Return [x, y] of the center of cell containing provided text 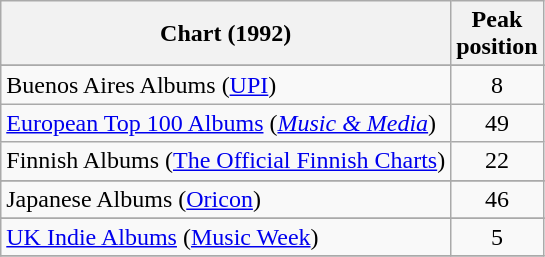
UK Indie Albums (Music Week) [226, 237]
Buenos Aires Albums (UPI) [226, 85]
49 [497, 123]
46 [497, 199]
22 [497, 161]
European Top 100 Albums (Music & Media) [226, 123]
Finnish Albums (The Official Finnish Charts) [226, 161]
Peakposition [497, 34]
Chart (1992) [226, 34]
8 [497, 85]
5 [497, 237]
Japanese Albums (Oricon) [226, 199]
